Extract the (X, Y) coordinate from the center of the cell holding the provided text.  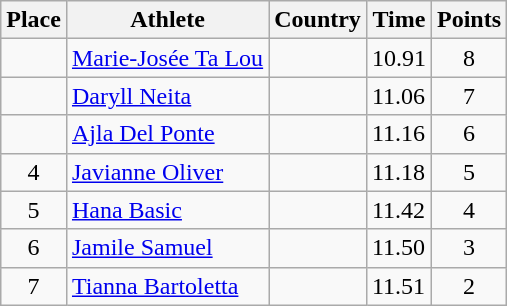
Time (398, 20)
Jamile Samuel (167, 248)
11.42 (398, 210)
Javianne Oliver (167, 172)
Country (318, 20)
Daryll Neita (167, 96)
3 (468, 248)
Athlete (167, 20)
Place (34, 20)
2 (468, 286)
11.18 (398, 172)
Points (468, 20)
11.16 (398, 134)
10.91 (398, 58)
11.51 (398, 286)
Tianna Bartoletta (167, 286)
8 (468, 58)
11.50 (398, 248)
Hana Basic (167, 210)
11.06 (398, 96)
Marie-Josée Ta Lou (167, 58)
Ajla Del Ponte (167, 134)
